Capture the cell that displays the provided text and extract its [x, y] central coordinate. 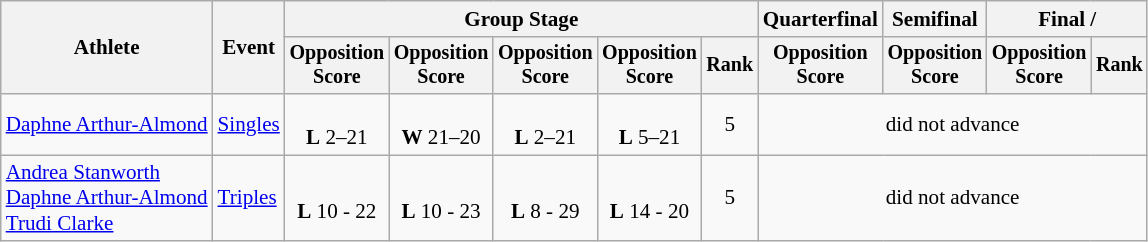
L 8 - 29 [545, 198]
L 10 - 22 [337, 198]
L 14 - 20 [649, 198]
Quarterfinal [820, 18]
Group Stage [522, 18]
W 21–20 [441, 124]
L 10 - 23 [441, 198]
Triples [249, 198]
Daphne Arthur-Almond [107, 124]
Final / [1067, 18]
Singles [249, 124]
Andrea StanworthDaphne Arthur-AlmondTrudi Clarke [107, 198]
L 5–21 [649, 124]
Event [249, 48]
Athlete [107, 48]
Semifinal [935, 18]
